For the text-containing cell, return its midpoint in (x, y) coordinate format. 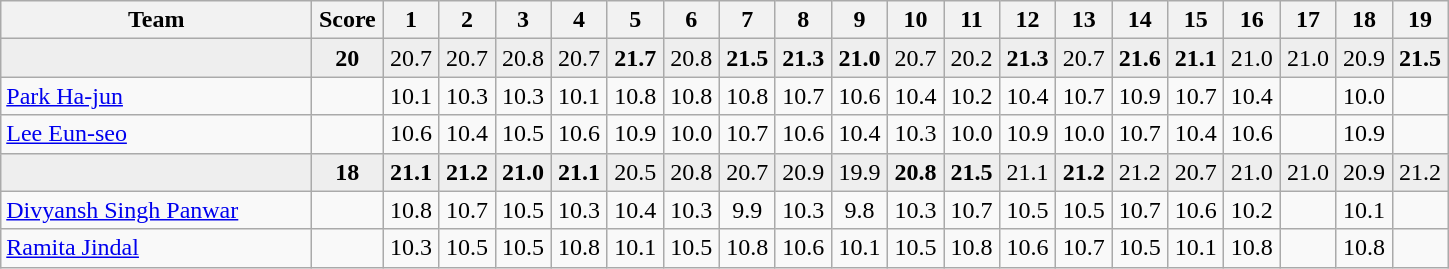
19.9 (859, 172)
4 (579, 20)
Ramita Jindal (156, 248)
5 (635, 20)
13 (1084, 20)
17 (1308, 20)
Park Ha-jun (156, 96)
14 (1140, 20)
10 (915, 20)
21.7 (635, 58)
16 (1252, 20)
19 (1420, 20)
9.8 (859, 210)
9.9 (747, 210)
9 (859, 20)
3 (523, 20)
6 (691, 20)
12 (1028, 20)
Lee Eun-seo (156, 134)
1 (411, 20)
Team (156, 20)
2 (467, 20)
8 (803, 20)
20.2 (972, 58)
20.5 (635, 172)
Divyansh Singh Panwar (156, 210)
Score (348, 20)
11 (972, 20)
20 (348, 58)
15 (1196, 20)
21.6 (1140, 58)
7 (747, 20)
